Search for the cell housing the specified text and yield its (x, y) center coordinate. 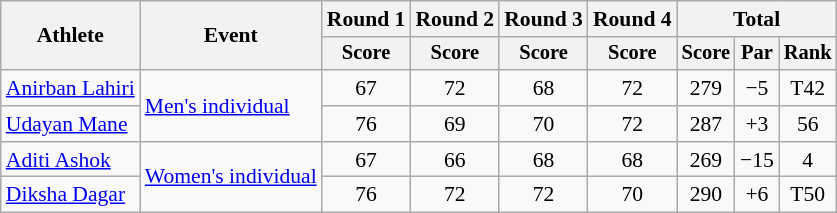
−15 (757, 160)
Total (757, 19)
Women's individual (231, 178)
Rank (808, 54)
Men's individual (231, 106)
Round 1 (366, 19)
Event (231, 36)
Round 3 (544, 19)
Anirban Lahiri (70, 88)
269 (706, 160)
Aditi Ashok (70, 160)
T42 (808, 88)
4 (808, 160)
−5 (757, 88)
Udayan Mane (70, 124)
Round 4 (632, 19)
56 (808, 124)
287 (706, 124)
Par (757, 54)
279 (706, 88)
Athlete (70, 36)
66 (454, 160)
290 (706, 195)
+6 (757, 195)
Round 2 (454, 19)
+3 (757, 124)
T50 (808, 195)
69 (454, 124)
Diksha Dagar (70, 195)
